Identify which cell holds the provided text, then report its (x, y) central coordinate. 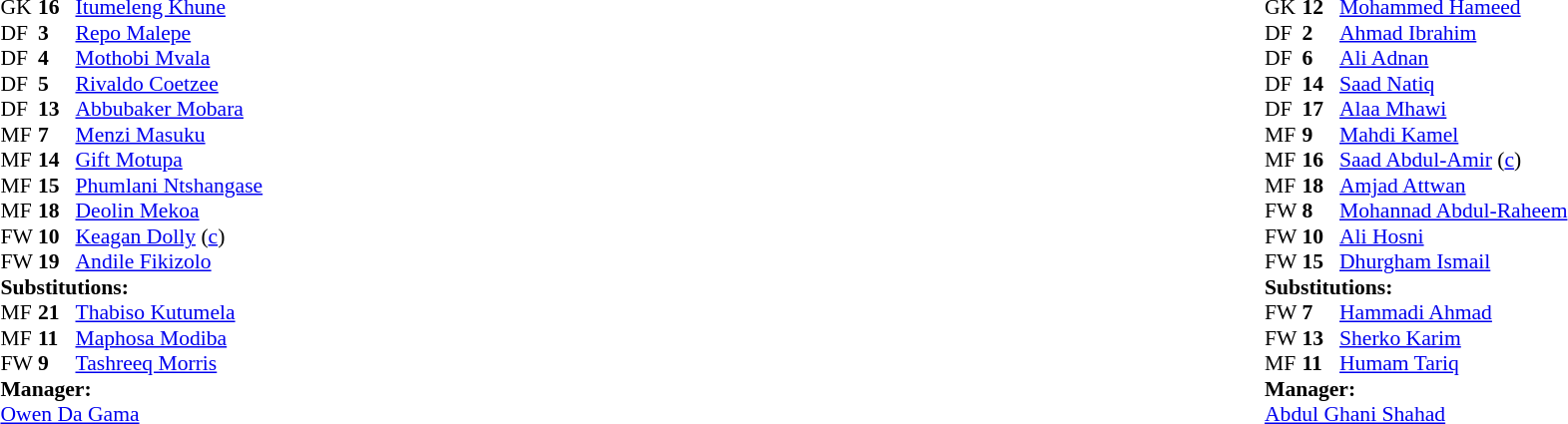
Keagan Dolly (c) (170, 236)
21 (57, 312)
Mohannad Abdul-Raheem (1453, 211)
Sherko Karim (1453, 338)
Repo Malepe (170, 33)
4 (57, 59)
Menzi Masuku (170, 135)
17 (1321, 109)
Thabiso Kutumela (170, 312)
Ali Hosni (1453, 236)
Alaa Mhawi (1453, 109)
Mothobi Mvala (170, 59)
6 (1321, 59)
2 (1321, 33)
Saad Natiq (1453, 84)
Humam Tariq (1453, 364)
Dhurgham Ismail (1453, 262)
Deolin Mekoa (170, 211)
Saad Abdul-Amir (c) (1453, 161)
16 (1321, 161)
Amjad Attwan (1453, 186)
Rivaldo Coetzee (170, 84)
Phumlani Ntshangase (170, 186)
Ahmad Ibrahim (1453, 33)
8 (1321, 211)
Ali Adnan (1453, 59)
Maphosa Modiba (170, 338)
Abbubaker Mobara (170, 109)
Mahdi Kamel (1453, 135)
5 (57, 84)
19 (57, 262)
Andile Fikizolo (170, 262)
3 (57, 33)
Tashreeq Morris (170, 364)
Gift Motupa (170, 161)
Hammadi Ahmad (1453, 312)
